Extract the [X, Y] coordinate from the center of the cell holding the provided text.  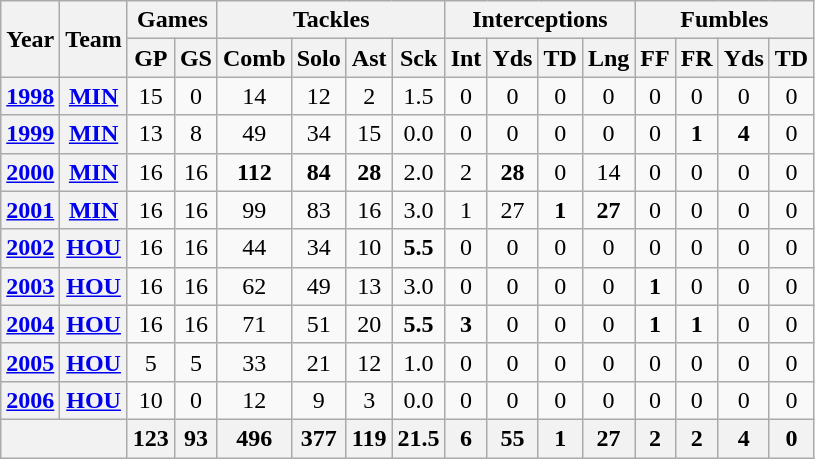
Ast [369, 58]
1999 [30, 134]
Lng [608, 58]
Comb [254, 58]
9 [318, 400]
99 [254, 210]
2001 [30, 210]
8 [196, 134]
44 [254, 248]
Int [466, 58]
GP [150, 58]
Interceptions [540, 20]
55 [512, 438]
1998 [30, 96]
Team [94, 39]
2005 [30, 362]
6 [466, 438]
62 [254, 286]
51 [318, 324]
123 [150, 438]
1.0 [418, 362]
21.5 [418, 438]
84 [318, 172]
21 [318, 362]
496 [254, 438]
2006 [30, 400]
Sck [418, 58]
Tackles [331, 20]
2000 [30, 172]
112 [254, 172]
377 [318, 438]
Solo [318, 58]
2.0 [418, 172]
2003 [30, 286]
Games [172, 20]
83 [318, 210]
FF [655, 58]
119 [369, 438]
GS [196, 58]
FR [696, 58]
2002 [30, 248]
Fumbles [724, 20]
93 [196, 438]
2004 [30, 324]
71 [254, 324]
1.5 [418, 96]
Year [30, 39]
20 [369, 324]
33 [254, 362]
